Locate the cell with the specified text and output its [X, Y] center coordinate. 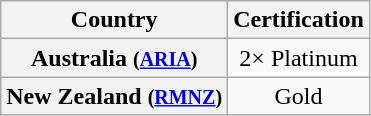
Gold [299, 96]
Australia (ARIA) [114, 58]
Country [114, 20]
New Zealand (RMNZ) [114, 96]
Certification [299, 20]
2× Platinum [299, 58]
